Pinpoint the cell where the given text exists, returning its (x, y) midpoint coordinate. 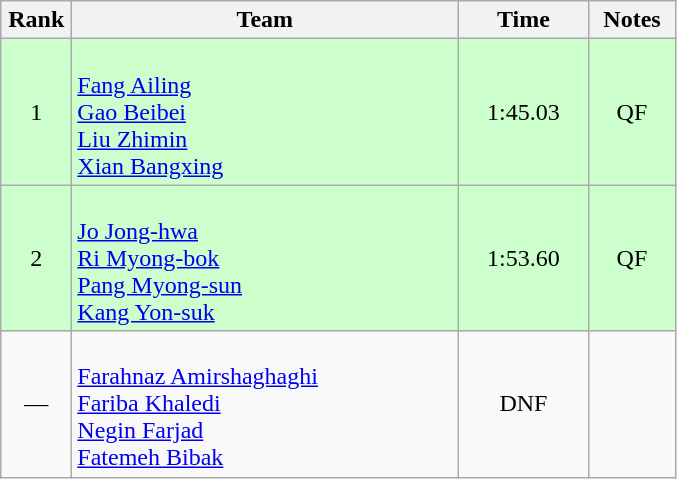
1:45.03 (524, 112)
1:53.60 (524, 258)
Jo Jong-hwaRi Myong-bokPang Myong-sunKang Yon-suk (265, 258)
Fang AilingGao BeibeiLiu ZhiminXian Bangxing (265, 112)
1 (36, 112)
Rank (36, 20)
Notes (632, 20)
— (36, 404)
Time (524, 20)
Farahnaz AmirshaghaghiFariba KhalediNegin FarjadFatemeh Bibak (265, 404)
2 (36, 258)
DNF (524, 404)
Team (265, 20)
